Detect which cell encompasses the target text, then output its (X, Y) center coordinate. 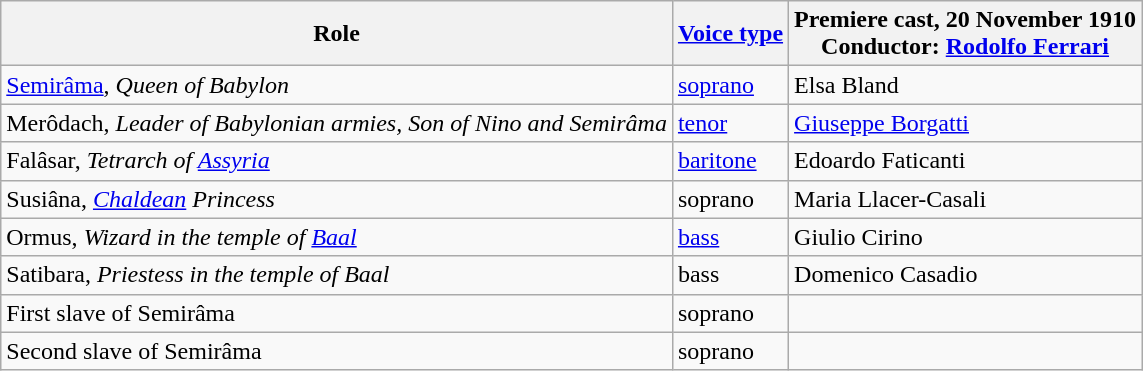
Elsa Bland (966, 85)
Semirâma, Queen of Babylon (337, 85)
Role (337, 34)
Second slave of Semirâma (337, 351)
Merôdach, Leader of Babylonian armies, Son of Nino and Semirâma (337, 123)
Giuseppe Borgatti (966, 123)
Falâsar, Tetrarch of Assyria (337, 161)
Ormus, Wizard in the temple of Baal (337, 237)
Satibara, Priestess in the temple of Baal (337, 275)
tenor (730, 123)
First slave of Semirâma (337, 313)
Maria Llacer-Casali (966, 199)
baritone (730, 161)
Voice type (730, 34)
Edoardo Faticanti (966, 161)
Domenico Casadio (966, 275)
Giulio Cirino (966, 237)
Susiâna, Chaldean Princess (337, 199)
Premiere cast, 20 November 1910Conductor: Rodolfo Ferrari (966, 34)
